Locate the cell with the specified text and output its [X, Y] center coordinate. 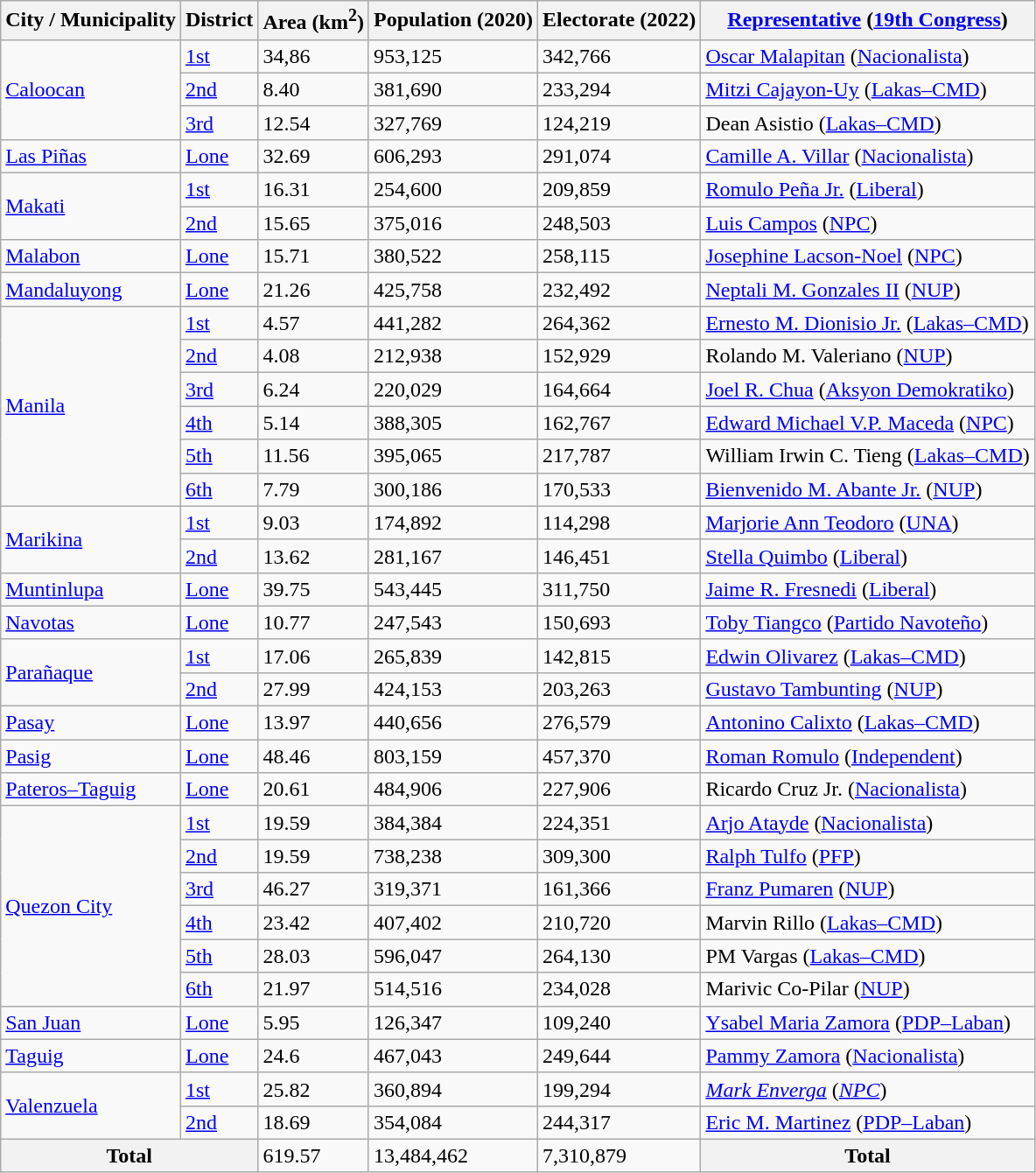
27.99 [313, 689]
Jaime R. Fresnedi (Liberal) [868, 589]
Pasay [91, 723]
Population (2020) [453, 21]
Rolando M. Valeriano (NUP) [868, 356]
457,370 [619, 756]
375,016 [453, 223]
Dean Asistio (Lakas–CMD) [868, 123]
Marvin Rillo (Lakas–CMD) [868, 923]
606,293 [453, 156]
264,362 [619, 323]
Manila [91, 406]
Electorate (2022) [619, 21]
227,906 [619, 790]
Edward Michael V.P. Maceda (NPC) [868, 423]
311,750 [619, 589]
Marjorie Ann Teodoro (UNA) [868, 523]
514,516 [453, 989]
8.40 [313, 89]
440,656 [453, 723]
18.69 [313, 1122]
13.97 [313, 723]
441,282 [453, 323]
212,938 [453, 356]
381,690 [453, 89]
48.46 [313, 756]
20.61 [313, 790]
174,892 [453, 523]
Las Piñas [91, 156]
258,115 [619, 256]
276,579 [619, 723]
738,238 [453, 856]
220,029 [453, 390]
146,451 [619, 556]
217,787 [619, 456]
San Juan [91, 1022]
4.08 [313, 356]
Caloocan [91, 89]
319,371 [453, 889]
Ysabel Maria Zamora (PDP–Laban) [868, 1022]
619.57 [313, 1155]
28.03 [313, 956]
32.69 [313, 156]
13.62 [313, 556]
Romulo Peña Jr. (Liberal) [868, 190]
5.14 [313, 423]
380,522 [453, 256]
484,906 [453, 790]
Ricardo Cruz Jr. (Nacionalista) [868, 790]
354,084 [453, 1122]
Pammy Zamora (Nacionalista) [868, 1056]
152,929 [619, 356]
Joel R. Chua (Aksyon Demokratiko) [868, 390]
424,153 [453, 689]
170,533 [619, 489]
209,859 [619, 190]
254,600 [453, 190]
Stella Quimbo (Liberal) [868, 556]
Camille A. Villar (Nacionalista) [868, 156]
Gustavo Tambunting (NUP) [868, 689]
34,86 [313, 56]
Josephine Lacson-Noel (NPC) [868, 256]
Neptali M. Gonzales II (NUP) [868, 290]
10.77 [313, 622]
17.06 [313, 656]
248,503 [619, 223]
Roman Romulo (Independent) [868, 756]
232,492 [619, 290]
Marikina [91, 539]
Antonino Calixto (Lakas–CMD) [868, 723]
327,769 [453, 123]
16.31 [313, 190]
Oscar Malapitan (Nacionalista) [868, 56]
126,347 [453, 1022]
4.57 [313, 323]
Valenzuela [91, 1106]
24.6 [313, 1056]
264,130 [619, 956]
Mark Enverga (NPC) [868, 1089]
6.24 [313, 390]
39.75 [313, 589]
Pasig [91, 756]
Luis Campos (NPC) [868, 223]
Navotas [91, 622]
15.71 [313, 256]
City / Municipality [91, 21]
199,294 [619, 1089]
142,815 [619, 656]
21.26 [313, 290]
21.97 [313, 989]
15.65 [313, 223]
Malabon [91, 256]
162,767 [619, 423]
265,839 [453, 656]
395,065 [453, 456]
23.42 [313, 923]
7.79 [313, 489]
Edwin Olivarez (Lakas–CMD) [868, 656]
9.03 [313, 523]
247,543 [453, 622]
244,317 [619, 1122]
Area (km2) [313, 21]
309,300 [619, 856]
953,125 [453, 56]
210,720 [619, 923]
William Irwin C. Tieng (Lakas–CMD) [868, 456]
25.82 [313, 1089]
Makati [91, 207]
224,351 [619, 823]
Mitzi Cajayon-Uy (Lakas–CMD) [868, 89]
384,384 [453, 823]
124,219 [619, 123]
Ernesto M. Dionisio Jr. (Lakas–CMD) [868, 323]
425,758 [453, 290]
Bienvenido M. Abante Jr. (NUP) [868, 489]
Ralph Tulfo (PFP) [868, 856]
360,894 [453, 1089]
803,159 [453, 756]
281,167 [453, 556]
233,294 [619, 89]
234,028 [619, 989]
7,310,879 [619, 1155]
46.27 [313, 889]
PM Vargas (Lakas–CMD) [868, 956]
Muntinlupa [91, 589]
District [219, 21]
543,445 [453, 589]
114,298 [619, 523]
203,263 [619, 689]
5.95 [313, 1022]
388,305 [453, 423]
Taguig [91, 1056]
164,664 [619, 390]
13,484,462 [453, 1155]
150,693 [619, 622]
Eric M. Martinez (PDP–Laban) [868, 1122]
467,043 [453, 1056]
Arjo Atayde (Nacionalista) [868, 823]
12.54 [313, 123]
161,366 [619, 889]
596,047 [453, 956]
249,644 [619, 1056]
Franz Pumaren (NUP) [868, 889]
342,766 [619, 56]
291,074 [619, 156]
Quezon City [91, 906]
300,186 [453, 489]
Toby Tiangco (Partido Navoteño) [868, 622]
Marivic Co-Pilar (NUP) [868, 989]
Pateros–Taguig [91, 790]
Representative (19th Congress) [868, 21]
Parañaque [91, 672]
407,402 [453, 923]
Mandaluyong [91, 290]
11.56 [313, 456]
109,240 [619, 1022]
